Locate the cell with the specified text and output its (x, y) center coordinate. 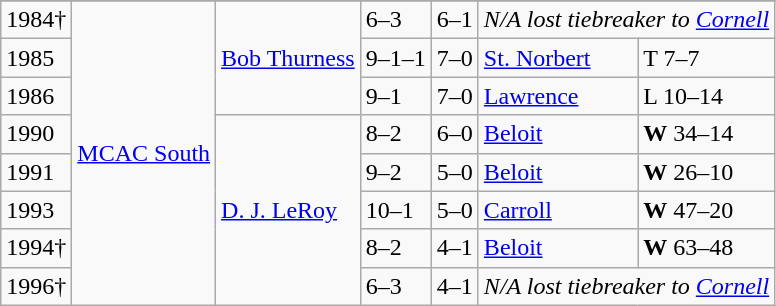
Carroll (558, 210)
1991 (36, 172)
W 34–14 (706, 134)
Bob Thurness (288, 58)
1986 (36, 96)
6–1 (454, 20)
6–0 (454, 134)
W 63–48 (706, 248)
1984† (36, 20)
9–2 (396, 172)
1993 (36, 210)
10–1 (396, 210)
9–1 (396, 96)
1994† (36, 248)
D. J. LeRoy (288, 210)
Lawrence (558, 96)
MCAC South (144, 153)
St. Norbert (558, 58)
L 10–14 (706, 96)
1985 (36, 58)
T 7–7 (706, 58)
1996† (36, 286)
W 47–20 (706, 210)
1990 (36, 134)
W 26–10 (706, 172)
9–1–1 (396, 58)
